Capture the cell that displays the provided text and extract its [x, y] central coordinate. 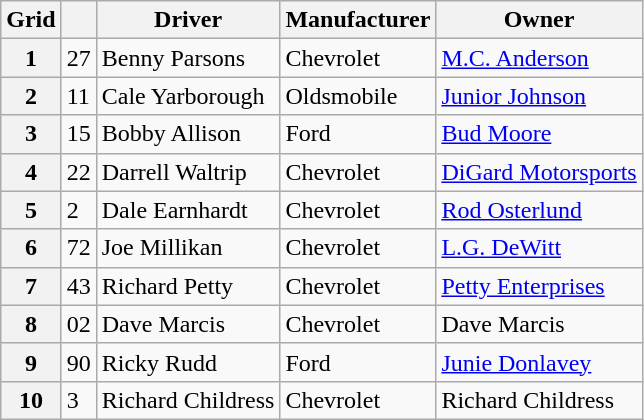
Cale Yarborough [188, 96]
43 [78, 286]
02 [78, 324]
90 [78, 362]
27 [78, 58]
5 [31, 210]
10 [31, 400]
Petty Enterprises [539, 286]
Bud Moore [539, 134]
72 [78, 248]
Driver [188, 20]
DiGard Motorsports [539, 172]
Grid [31, 20]
Benny Parsons [188, 58]
M.C. Anderson [539, 58]
Junie Donlavey [539, 362]
Rod Osterlund [539, 210]
Junior Johnson [539, 96]
Richard Petty [188, 286]
8 [31, 324]
6 [31, 248]
11 [78, 96]
Manufacturer [358, 20]
Owner [539, 20]
1 [31, 58]
Darrell Waltrip [188, 172]
Ricky Rudd [188, 362]
Bobby Allison [188, 134]
L.G. DeWitt [539, 248]
4 [31, 172]
15 [78, 134]
Joe Millikan [188, 248]
7 [31, 286]
22 [78, 172]
Dale Earnhardt [188, 210]
9 [31, 362]
Oldsmobile [358, 96]
